Scan for the cell matching the given text and deliver its [X, Y] coordinate at center. 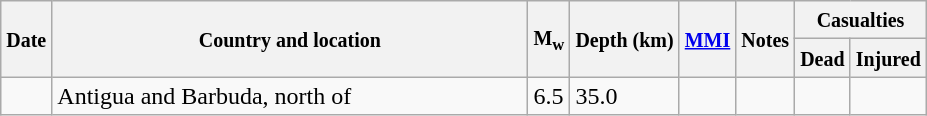
Injured [888, 58]
Casualties [861, 20]
Mw [549, 39]
6.5 [549, 96]
Date [26, 39]
35.0 [624, 96]
Antigua and Barbuda, north of [290, 96]
Notes [766, 39]
Country and location [290, 39]
Dead [823, 58]
Depth (km) [624, 39]
MMI [708, 39]
